Detect which cell encompasses the target text, then output its [X, Y] center coordinate. 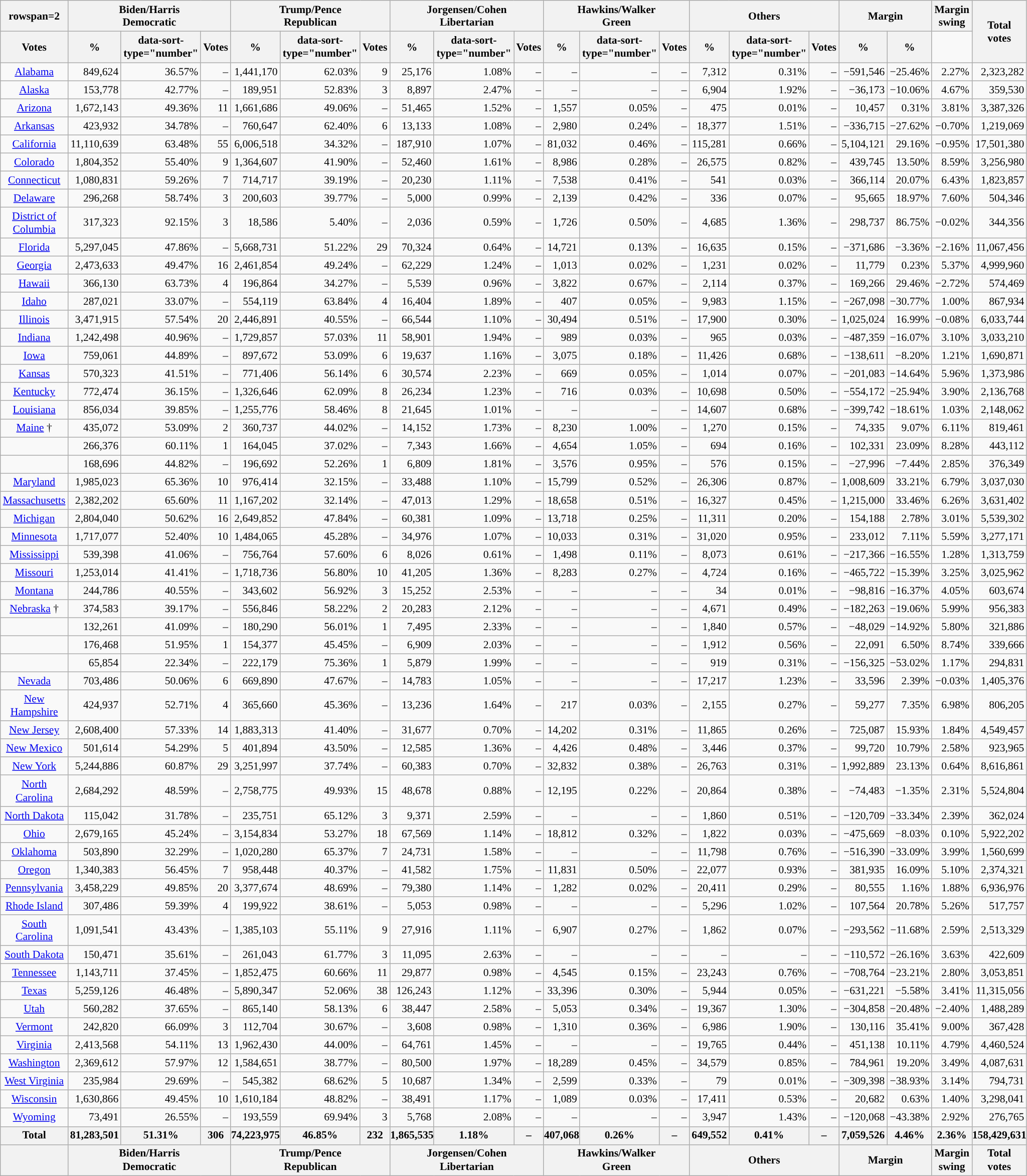
52.06% [320, 991]
2,679,165 [95, 834]
2.08% [473, 1117]
2.23% [473, 374]
1,992,889 [863, 766]
115,042 [95, 816]
31.78% [160, 816]
517,757 [999, 906]
407 [562, 302]
52.83% [320, 90]
11,095 [412, 955]
37.74% [320, 766]
956,383 [999, 609]
1.21% [952, 356]
10,033 [562, 536]
296,268 [95, 198]
Alabama [34, 72]
317,323 [95, 223]
33,396 [562, 991]
344,356 [999, 223]
32.15% [320, 482]
0.82% [769, 162]
6.43% [952, 180]
38 [375, 991]
1,488,289 [999, 1009]
112,704 [256, 1027]
107,564 [863, 906]
0.18% [620, 356]
4,545 [562, 973]
0.32% [620, 834]
1.34% [473, 1081]
0.29% [769, 888]
1,729,857 [256, 338]
2,139 [562, 198]
5.40% [320, 223]
−3.36% [910, 247]
5.96% [952, 374]
62.40% [320, 126]
4.67% [952, 90]
Michigan [34, 518]
Missouri [34, 572]
20,230 [412, 180]
3,387,326 [999, 108]
10.79% [910, 748]
989 [562, 338]
49.45% [160, 1099]
0.52% [620, 482]
31,020 [710, 536]
3,298,041 [999, 1099]
2,473,633 [95, 265]
3,947 [710, 1117]
Florida [34, 247]
1,610,184 [256, 1099]
1.58% [473, 852]
5.99% [952, 609]
49.85% [160, 888]
−18.61% [910, 410]
1.84% [952, 730]
−25.46% [910, 72]
2,155 [710, 706]
217 [562, 706]
5,524,804 [999, 791]
5,879 [412, 663]
235,984 [95, 1081]
42.77% [160, 90]
102,331 [863, 446]
81,283,501 [95, 1135]
1.12% [473, 991]
1.90% [769, 1027]
Iowa [34, 356]
29.16% [910, 144]
187,910 [412, 144]
5.59% [952, 536]
Georgia [34, 265]
10,698 [710, 392]
−201,083 [863, 374]
1.64% [473, 706]
39.17% [160, 609]
14 [216, 730]
1,242,498 [95, 338]
11,426 [710, 356]
4,426 [562, 748]
63.48% [160, 144]
154,377 [256, 645]
1,560,699 [999, 852]
439,745 [863, 162]
49.24% [320, 265]
Utah [34, 1009]
3.90% [952, 392]
65.60% [160, 500]
65.36% [160, 482]
26,575 [710, 162]
3.41% [952, 991]
5.80% [952, 627]
2.03% [473, 645]
716 [562, 392]
70,324 [412, 247]
−98,816 [863, 591]
13,718 [562, 518]
2,374,321 [999, 870]
10,687 [412, 1081]
1,860 [710, 816]
806,205 [999, 706]
95,665 [863, 198]
−399,742 [863, 410]
196,692 [256, 464]
14,152 [412, 428]
Delaware [34, 198]
2,758,775 [256, 791]
759,061 [95, 356]
−38.93% [910, 1081]
20,864 [710, 791]
3,053,851 [999, 973]
1,690,871 [999, 356]
15 [375, 791]
47.84% [320, 518]
41.09% [160, 627]
30.67% [320, 1027]
46.85% [320, 1135]
33,596 [863, 681]
965 [710, 338]
57.33% [160, 730]
1.43% [769, 1117]
3.10% [952, 338]
1,823,857 [999, 180]
4,549,457 [999, 730]
794,731 [999, 1081]
1,326,646 [256, 392]
26,234 [412, 392]
6,936,976 [999, 888]
1.89% [473, 302]
69.94% [320, 1117]
2,649,852 [256, 518]
75.36% [320, 663]
−0.95% [952, 144]
South Carolina [34, 930]
16.09% [910, 870]
1,498 [562, 554]
0.20% [769, 518]
60.66% [320, 973]
92.15% [160, 223]
2.47% [473, 90]
556,846 [256, 609]
25,176 [412, 72]
339,666 [999, 645]
1,270 [710, 428]
7.35% [910, 706]
−267,098 [863, 302]
56.01% [320, 627]
306 [216, 1135]
44.82% [160, 464]
19,637 [412, 356]
0.87% [769, 482]
554,119 [256, 302]
45.45% [320, 645]
1,385,103 [256, 930]
−336,715 [863, 126]
0.11% [620, 554]
41.51% [160, 374]
17,411 [710, 1099]
503,890 [95, 852]
32,832 [562, 766]
Total [34, 1135]
41.90% [320, 162]
50.06% [160, 681]
867,934 [999, 302]
55 [216, 144]
Texas [34, 991]
2,036 [412, 223]
4,999,960 [999, 265]
176,468 [95, 645]
7,538 [562, 180]
11,067,456 [999, 247]
80,555 [863, 888]
99,720 [863, 748]
401,894 [256, 748]
376,349 [999, 464]
55.11% [320, 930]
−23.21% [910, 973]
9.07% [910, 428]
336 [710, 198]
6,904 [710, 90]
8.28% [952, 446]
1,405,376 [999, 681]
0.46% [620, 144]
57.54% [160, 320]
0.36% [620, 1027]
86.75% [910, 223]
58,901 [412, 338]
1,985,023 [95, 482]
44.00% [320, 1045]
3,608 [412, 1027]
11,865 [710, 730]
57.97% [160, 1063]
53.27% [320, 834]
649,552 [710, 1135]
37.45% [160, 973]
−19.06% [910, 609]
Colorado [34, 162]
47.86% [160, 247]
65.12% [320, 816]
48.82% [320, 1099]
189,951 [256, 90]
193,559 [256, 1117]
1,822 [710, 834]
374,583 [95, 609]
5,922,202 [999, 834]
−20.48% [910, 1009]
34.32% [320, 144]
−591,546 [863, 72]
9.00% [952, 1027]
−309,398 [863, 1081]
5,539 [412, 284]
54.29% [160, 748]
0.33% [620, 1081]
15.93% [910, 730]
26,763 [710, 766]
−8.20% [910, 356]
4.46% [910, 1135]
5.37% [952, 265]
37.65% [160, 1009]
Maine † [34, 428]
0.99% [473, 198]
199,922 [256, 906]
2,114 [710, 284]
North Carolina [34, 791]
−304,858 [863, 1009]
−74,483 [863, 791]
703,486 [95, 681]
Nevada [34, 681]
52.26% [320, 464]
365,660 [256, 706]
16,404 [412, 302]
8.59% [952, 162]
4,724 [710, 572]
1,484,065 [256, 536]
3,631,402 [999, 500]
14,783 [412, 681]
5,000 [412, 198]
−475,669 [863, 834]
1,557 [562, 108]
59.26% [160, 180]
1.92% [769, 90]
−53.02% [910, 663]
0.42% [620, 198]
2.33% [473, 627]
17,217 [710, 681]
7,059,526 [863, 1135]
−26.16% [910, 955]
9,983 [710, 302]
3,822 [562, 284]
360,737 [256, 428]
3,251,997 [256, 766]
200,603 [256, 198]
16,635 [710, 247]
17,900 [710, 320]
1.99% [473, 663]
−25.94% [910, 392]
3,458,229 [95, 888]
49.93% [320, 791]
5,539,302 [999, 518]
1.73% [473, 428]
−120,068 [863, 1117]
Idaho [34, 302]
South Dakota [34, 955]
81,032 [562, 144]
13,236 [412, 706]
1.40% [952, 1099]
8,230 [562, 428]
Arizona [34, 108]
1,080,831 [95, 180]
153,778 [95, 90]
Louisiana [34, 410]
20,682 [863, 1099]
59,277 [863, 706]
603,674 [999, 591]
Washington [34, 1063]
29.46% [910, 284]
−156,325 [863, 663]
36.57% [160, 72]
784,961 [863, 1063]
18,658 [562, 500]
772,474 [95, 392]
7,312 [710, 72]
501,614 [95, 748]
10,457 [863, 108]
0.67% [620, 284]
West Virginia [34, 1081]
1,167,202 [256, 500]
15,252 [412, 591]
3.25% [952, 572]
6.50% [910, 645]
20,283 [412, 609]
48.69% [320, 888]
56.14% [320, 374]
−182,263 [863, 609]
−217,366 [863, 554]
2,148,062 [999, 410]
6,909 [412, 645]
1,253,014 [95, 572]
62.03% [320, 72]
36.15% [160, 392]
1.52% [473, 108]
24,731 [412, 852]
545,382 [256, 1081]
3,025,962 [999, 572]
Kentucky [34, 392]
−516,390 [863, 852]
Tennessee [34, 973]
−30.77% [910, 302]
541 [710, 180]
39.19% [320, 180]
0.25% [620, 518]
2.80% [952, 973]
923,965 [999, 748]
0.96% [473, 284]
6.98% [952, 706]
61.77% [320, 955]
1,630,866 [95, 1099]
−708,764 [863, 973]
19,765 [710, 1045]
41,582 [412, 870]
6,986 [710, 1027]
1,672,143 [95, 108]
Virginia [34, 1045]
287,021 [95, 302]
1.02% [769, 906]
18,289 [562, 1063]
District of Columbia [34, 223]
−16.55% [910, 554]
California [34, 144]
rowspan=2 [34, 16]
Maryland [34, 482]
2,804,040 [95, 518]
1.15% [769, 302]
38.61% [320, 906]
16,327 [710, 500]
44.02% [320, 428]
54.11% [160, 1045]
Ohio [34, 834]
3,154,834 [256, 834]
1,364,607 [256, 162]
8,897 [412, 90]
0.49% [769, 609]
Indiana [34, 338]
33.46% [910, 500]
2.12% [473, 609]
Nebraska † [34, 609]
261,043 [256, 955]
169,266 [863, 284]
51.31% [160, 1135]
919 [710, 663]
1,310 [562, 1027]
1,852,475 [256, 973]
669 [562, 374]
407,068 [562, 1135]
5.26% [952, 906]
7.60% [952, 198]
68.62% [320, 1081]
180,290 [256, 627]
11,110,639 [95, 144]
6.26% [952, 500]
0.13% [620, 247]
443,112 [999, 446]
2.27% [952, 72]
1,373,986 [999, 374]
897,672 [256, 356]
7,495 [412, 627]
46.48% [160, 991]
3.81% [952, 108]
115,281 [710, 144]
11,779 [863, 265]
40.37% [320, 870]
504,346 [999, 198]
10.11% [910, 1045]
66.09% [160, 1027]
244,786 [95, 591]
856,034 [95, 410]
17,501,380 [999, 144]
45.24% [160, 834]
−2.72% [952, 284]
958,448 [256, 870]
65.37% [320, 852]
15,799 [562, 482]
−120,709 [863, 816]
43.43% [160, 930]
34.27% [320, 284]
3.63% [952, 955]
0.56% [769, 645]
6,907 [562, 930]
3.49% [952, 1063]
−5.58% [910, 991]
294,831 [999, 663]
3,446 [710, 748]
−554,172 [863, 392]
56.92% [320, 591]
381,935 [863, 870]
2,136,768 [999, 392]
Minnesota [34, 536]
33.07% [160, 302]
32.14% [320, 500]
359,530 [999, 90]
35.61% [160, 955]
30,494 [562, 320]
60.87% [160, 766]
2,461,854 [256, 265]
−7.44% [910, 464]
232 [375, 1135]
18.97% [910, 198]
New Hampshire [34, 706]
714,717 [256, 180]
4.79% [952, 1045]
3,075 [562, 356]
49.47% [160, 265]
669,890 [256, 681]
5.10% [952, 870]
60,381 [412, 518]
47,013 [412, 500]
62.09% [320, 392]
451,138 [863, 1045]
0.34% [620, 1009]
1,340,383 [95, 870]
Rhode Island [34, 906]
1.03% [952, 410]
19.20% [910, 1063]
−48,029 [863, 627]
57.60% [320, 554]
11,831 [562, 870]
8,283 [562, 572]
321,886 [999, 627]
8,026 [412, 554]
Connecticut [34, 180]
4,685 [710, 223]
−14.64% [910, 374]
367,428 [999, 1027]
64,761 [412, 1045]
−0.02% [952, 223]
0.24% [620, 126]
5,296 [710, 906]
13,133 [412, 126]
23.09% [910, 446]
20.07% [910, 180]
Montana [34, 591]
New Jersey [34, 730]
1,089 [562, 1099]
Alaska [34, 90]
5,668,731 [256, 247]
154,188 [863, 518]
−465,722 [863, 572]
3,033,210 [999, 338]
8.74% [952, 645]
New York [34, 766]
3,037,030 [999, 482]
74,335 [863, 428]
37.02% [320, 446]
0.22% [620, 791]
1,804,352 [95, 162]
−487,359 [863, 338]
−0.03% [952, 681]
63.84% [320, 302]
45.36% [320, 706]
22,091 [863, 645]
1.75% [473, 870]
−371,686 [863, 247]
57.03% [320, 338]
1,143,711 [95, 973]
New Mexico [34, 748]
6,006,518 [256, 144]
2,382,202 [95, 500]
1.45% [473, 1045]
475 [710, 108]
222,179 [256, 663]
976,414 [256, 482]
−631,221 [863, 991]
0.53% [769, 1099]
−138,611 [863, 356]
51,465 [412, 108]
21,645 [412, 410]
73,491 [95, 1117]
Oregon [34, 870]
−33.09% [910, 852]
1,717,077 [95, 536]
50.62% [160, 518]
20,411 [710, 888]
5,890,347 [256, 991]
1,313,759 [999, 554]
1.94% [473, 338]
150,471 [95, 955]
67,569 [412, 834]
1.97% [473, 1063]
1,013 [562, 265]
2.36% [952, 1135]
14,607 [710, 410]
−11.68% [910, 930]
40.96% [160, 338]
1.51% [769, 126]
196,864 [256, 284]
39.85% [160, 410]
6,033,744 [999, 320]
Vermont [34, 1027]
2.78% [910, 518]
849,624 [95, 72]
5,259,126 [95, 991]
34,579 [710, 1063]
1,726 [562, 223]
130,116 [863, 1027]
435,072 [95, 428]
59.39% [160, 906]
0.88% [473, 791]
60.11% [160, 446]
48,678 [412, 791]
52.71% [160, 706]
1,020,280 [256, 852]
48.59% [160, 791]
11,798 [710, 852]
58.22% [320, 609]
33,488 [412, 482]
−2.40% [952, 1009]
4.05% [952, 591]
43.50% [320, 748]
49.36% [160, 108]
2,323,282 [999, 72]
1,912 [710, 645]
79,380 [412, 888]
1.09% [473, 518]
362,024 [999, 816]
58.74% [160, 198]
1.28% [952, 554]
1,008,609 [863, 482]
1,014 [710, 374]
34 [710, 591]
12,585 [412, 748]
8,616,861 [999, 766]
38.77% [320, 1063]
242,820 [95, 1027]
Illinois [34, 320]
18,377 [710, 126]
34,976 [412, 536]
Massachusetts [34, 500]
576 [710, 464]
307,486 [95, 906]
52.40% [160, 536]
2.85% [952, 464]
5,244,886 [95, 766]
164,045 [256, 446]
1,091,541 [95, 930]
−8.03% [910, 834]
30,574 [412, 374]
560,282 [95, 1009]
74,223,975 [256, 1135]
80,500 [412, 1063]
14,721 [562, 247]
56.80% [320, 572]
0.66% [769, 144]
3,576 [562, 464]
865,140 [256, 1009]
60,383 [412, 766]
0.23% [910, 265]
51.95% [160, 645]
1,441,170 [256, 72]
14,202 [562, 730]
45.28% [320, 536]
2,608,400 [95, 730]
38,447 [412, 1009]
343,602 [256, 591]
−16.37% [910, 591]
63.73% [160, 284]
12,195 [562, 791]
44.89% [160, 356]
66,544 [412, 320]
0.85% [769, 1063]
1,282 [562, 888]
0.28% [620, 162]
29.69% [160, 1081]
756,764 [256, 554]
4,460,524 [999, 1045]
2,980 [562, 126]
Oklahoma [34, 852]
4,654 [562, 446]
18,812 [562, 834]
2,684,292 [95, 791]
41.06% [160, 554]
298,737 [863, 223]
−2.16% [952, 247]
2,446,891 [256, 320]
0.48% [620, 748]
5,104,121 [863, 144]
1.29% [473, 500]
3,277,171 [999, 536]
58.46% [320, 410]
276,765 [999, 1117]
49.06% [320, 108]
126,243 [412, 991]
11,315,056 [999, 991]
4,087,631 [999, 1063]
1,215,000 [863, 500]
29,877 [412, 973]
0.57% [769, 627]
7,343 [412, 446]
574,469 [999, 284]
−36,173 [863, 90]
Hawaii [34, 284]
0.44% [769, 1045]
1,661,686 [256, 108]
3,377,674 [256, 888]
366,130 [95, 284]
2.53% [473, 591]
39.77% [320, 198]
−1.35% [910, 791]
1,255,776 [256, 410]
13.50% [910, 162]
−14.92% [910, 627]
2.92% [952, 1117]
771,406 [256, 374]
18 [375, 834]
1,231 [710, 265]
1.66% [473, 446]
235,751 [256, 816]
6.11% [952, 428]
62,229 [412, 265]
423,932 [95, 126]
168,696 [95, 464]
16.99% [910, 320]
2,513,329 [999, 930]
Wyoming [34, 1117]
132,261 [95, 627]
266,376 [95, 446]
6,809 [412, 464]
1.81% [473, 464]
422,609 [999, 955]
233,012 [863, 536]
−293,562 [863, 930]
41.40% [320, 730]
0.93% [769, 870]
2,413,568 [95, 1045]
11,311 [710, 518]
−43.38% [910, 1117]
52,460 [412, 162]
6.79% [952, 482]
1,862 [710, 930]
22.34% [160, 663]
5,768 [412, 1117]
3.14% [952, 1081]
0.10% [952, 834]
26,306 [710, 482]
8,986 [562, 162]
26.55% [160, 1117]
2,599 [562, 1081]
8,073 [710, 554]
424,937 [95, 706]
2,369,612 [95, 1063]
694 [710, 446]
34.78% [160, 126]
−10.06% [910, 90]
56.45% [160, 870]
3.01% [952, 518]
22,077 [710, 870]
−16.07% [910, 338]
−27,996 [863, 464]
1.24% [473, 265]
−110,572 [863, 955]
Kansas [34, 374]
18,586 [256, 223]
2.63% [473, 955]
819,461 [999, 428]
−15.39% [910, 572]
1.01% [473, 410]
1.61% [473, 162]
1,883,313 [256, 730]
1.30% [769, 1009]
3,256,980 [999, 162]
366,114 [863, 180]
31,677 [412, 730]
Pennsylvania [34, 888]
0.63% [910, 1099]
55.40% [160, 162]
35.41% [910, 1027]
760,647 [256, 126]
58.13% [320, 1009]
23.13% [910, 766]
19,367 [710, 1009]
725,087 [863, 730]
41,205 [412, 572]
−33.34% [910, 816]
1.18% [473, 1135]
33.21% [910, 482]
12 [216, 1063]
51.22% [320, 247]
−27.62% [910, 126]
1.88% [952, 888]
3,471,915 [95, 320]
−0.70% [952, 126]
1,840 [710, 627]
32.29% [160, 852]
2.31% [952, 791]
570,323 [95, 374]
1,865,535 [412, 1135]
Arkansas [34, 126]
23,243 [710, 973]
3.99% [952, 852]
4,671 [710, 609]
27,916 [412, 930]
65,854 [95, 663]
9,371 [412, 816]
Mississippi [34, 554]
7.11% [910, 536]
20.78% [910, 906]
38,491 [412, 1099]
Wisconsin [34, 1099]
539,398 [95, 554]
1,584,651 [256, 1063]
13 [216, 1045]
−0.08% [952, 320]
5,297,045 [95, 247]
1,025,024 [863, 320]
5,944 [710, 991]
47.67% [320, 681]
41.41% [160, 572]
158,429,631 [999, 1135]
79 [710, 1081]
1,718,736 [256, 572]
1,962,430 [256, 1045]
1,219,069 [999, 126]
North Dakota [34, 816]
0.59% [473, 223]
